For the text-containing cell, return its midpoint in (x, y) coordinate format. 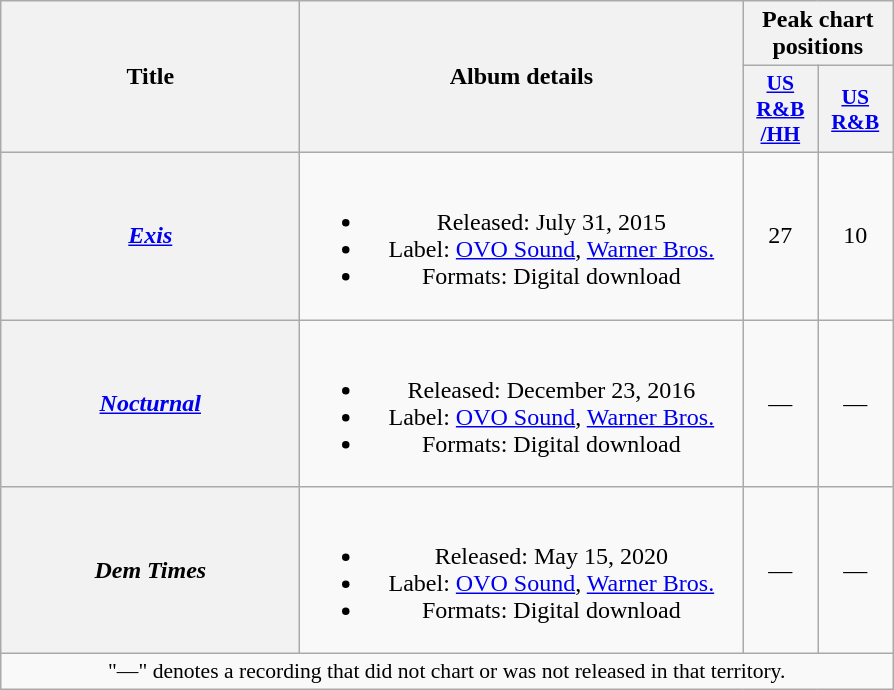
USR&B (856, 110)
"—" denotes a recording that did not chart or was not released in that territory. (447, 672)
Released: May 15, 2020Label: OVO Sound, Warner Bros.Formats: Digital download (522, 570)
USR&B/HH (780, 110)
Album details (522, 77)
Title (150, 77)
27 (780, 236)
Peak chart positions (818, 34)
Released: July 31, 2015Label: OVO Sound, Warner Bros.Formats: Digital download (522, 236)
Exis (150, 236)
Dem Times (150, 570)
10 (856, 236)
Nocturnal (150, 404)
Released: December 23, 2016Label: OVO Sound, Warner Bros.Formats: Digital download (522, 404)
